Provide the [X, Y] coordinate of the cell's center where the given text is located.  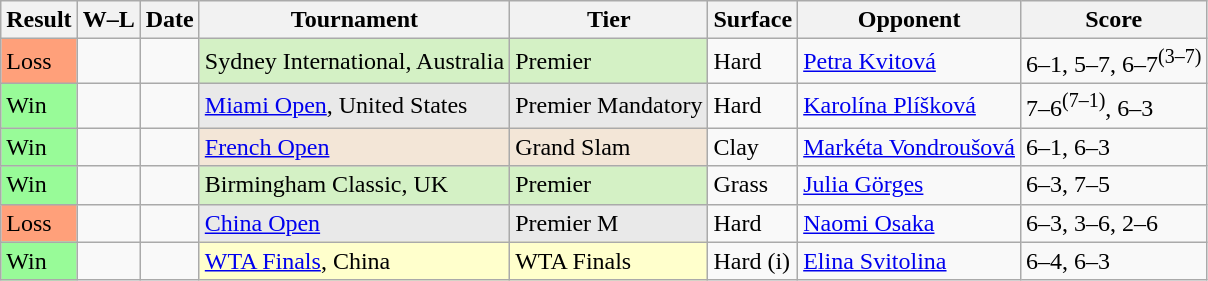
Tier [609, 20]
7–6(7–1), 6–3 [1113, 106]
Birmingham Classic, UK [354, 185]
Julia Görges [910, 185]
Hard (i) [753, 261]
Grass [753, 185]
Date [170, 20]
W–L [108, 20]
WTA Finals, China [354, 261]
Premier M [609, 223]
Naomi Osaka [910, 223]
Clay [753, 147]
Petra Kvitová [910, 62]
Premier Mandatory [609, 106]
WTA Finals [609, 261]
6–3, 7–5 [1113, 185]
Grand Slam [609, 147]
Elina Svitolina [910, 261]
Opponent [910, 20]
Score [1113, 20]
Karolína Plíšková [910, 106]
6–4, 6–3 [1113, 261]
6–1, 6–3 [1113, 147]
China Open [354, 223]
Surface [753, 20]
Tournament [354, 20]
6–1, 5–7, 6–7(3–7) [1113, 62]
Miami Open, United States [354, 106]
Result [39, 20]
6–3, 3–6, 2–6 [1113, 223]
French Open [354, 147]
Sydney International, Australia [354, 62]
Markéta Vondroušová [910, 147]
